Locate the cell with the specified text and output its (X, Y) center coordinate. 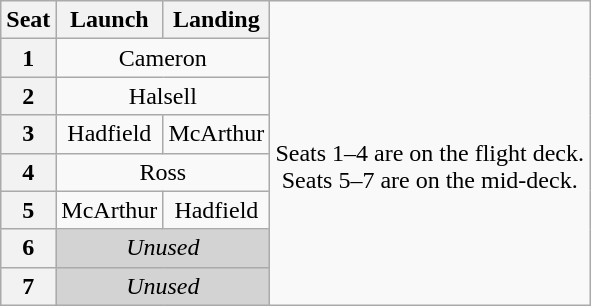
3 (28, 134)
2 (28, 96)
5 (28, 210)
Halsell (163, 96)
1 (28, 58)
Seats 1–4 are on the flight deck.Seats 5–7 are on the mid-deck. (430, 153)
Landing (216, 20)
7 (28, 286)
Cameron (163, 58)
4 (28, 172)
Launch (110, 20)
Ross (163, 172)
Seat (28, 20)
6 (28, 248)
